Capture the cell that displays the provided text and extract its (X, Y) central coordinate. 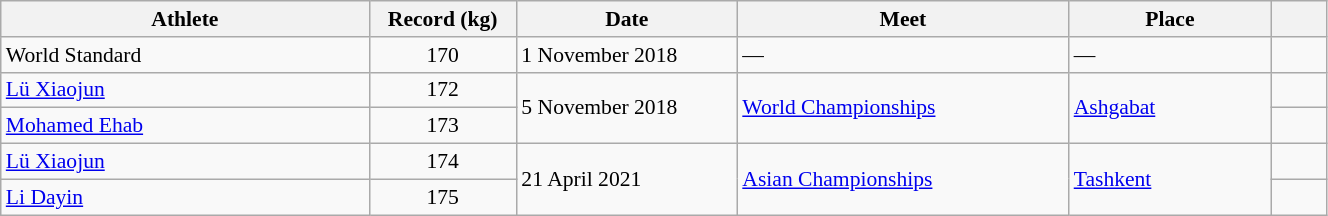
Ashgabat (1170, 108)
World Championships (902, 108)
170 (442, 55)
21 April 2021 (626, 180)
173 (442, 126)
Date (626, 19)
Mohamed Ehab (185, 126)
World Standard (185, 55)
Li Dayin (185, 197)
Athlete (185, 19)
172 (442, 90)
Place (1170, 19)
175 (442, 197)
Asian Championships (902, 180)
Record (kg) (442, 19)
174 (442, 162)
Meet (902, 19)
1 November 2018 (626, 55)
5 November 2018 (626, 108)
Tashkent (1170, 180)
